Find where the given text appears and provide that cell's center as [X, Y] coordinate. 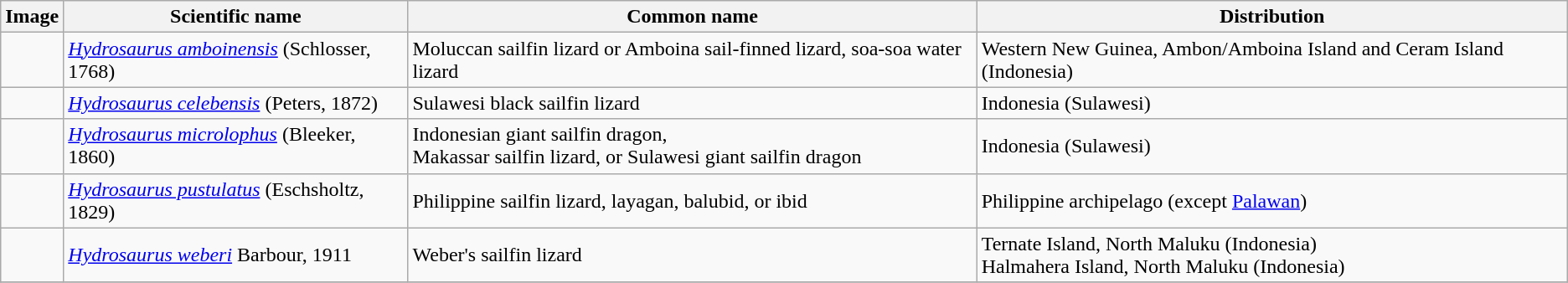
Distribution [1271, 17]
Hydrosaurus pustulatus (Eschsholtz, 1829) [236, 201]
Philippine sailfin lizard, layagan, balubid, or ibid [692, 201]
Image [32, 17]
Hydrosaurus amboinensis (Schlosser, 1768) [236, 60]
Hydrosaurus microlophus (Bleeker, 1860) [236, 146]
Hydrosaurus celebensis (Peters, 1872) [236, 103]
Ternate Island, North Maluku (Indonesia)Halmahera Island, North Maluku (Indonesia) [1271, 255]
Scientific name [236, 17]
Western New Guinea, Ambon/Amboina Island and Ceram Island (Indonesia) [1271, 60]
Philippine archipelago (except Palawan) [1271, 201]
Weber's sailfin lizard [692, 255]
Sulawesi black sailfin lizard [692, 103]
Common name [692, 17]
Indonesian giant sailfin dragon,Makassar sailfin lizard, or Sulawesi giant sailfin dragon [692, 146]
Hydrosaurus weberi Barbour, 1911 [236, 255]
Moluccan sailfin lizard or Amboina sail-finned lizard, soa-soa water lizard [692, 60]
